Find where the given text appears and provide that cell's center as [x, y] coordinate. 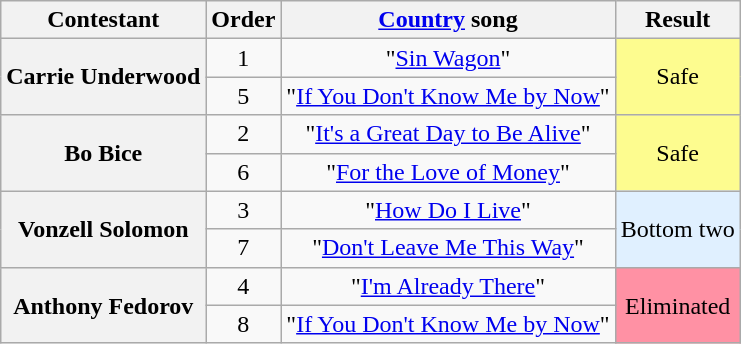
"Don't Leave Me This Way" [448, 248]
8 [244, 324]
5 [244, 96]
Vonzell Solomon [104, 229]
4 [244, 286]
"I'm Already There" [448, 286]
3 [244, 210]
"How Do I Live" [448, 210]
Anthony Fedorov [104, 305]
6 [244, 172]
Contestant [104, 20]
Order [244, 20]
Eliminated [678, 305]
Bo Bice [104, 153]
Carrie Underwood [104, 77]
"For the Love of Money" [448, 172]
Result [678, 20]
1 [244, 58]
Country song [448, 20]
7 [244, 248]
"Sin Wagon" [448, 58]
Bottom two [678, 229]
2 [244, 134]
"It's a Great Day to Be Alive" [448, 134]
